Provide the (X, Y) coordinate of the cell's center where the given text is located.  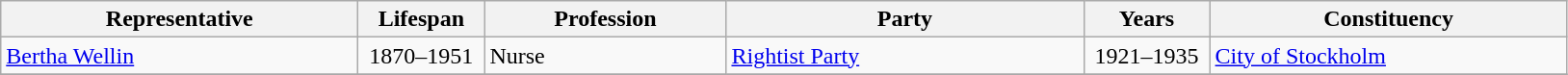
Constituency (1389, 19)
Profession (605, 19)
Nurse (605, 56)
Party (905, 19)
Lifespan (422, 19)
1870–1951 (422, 56)
Rightist Party (905, 56)
Bertha Wellin (179, 56)
Representative (179, 19)
Years (1146, 19)
1921–1935 (1146, 56)
City of Stockholm (1389, 56)
